Provide the [X, Y] coordinate of the cell's center where the given text is located.  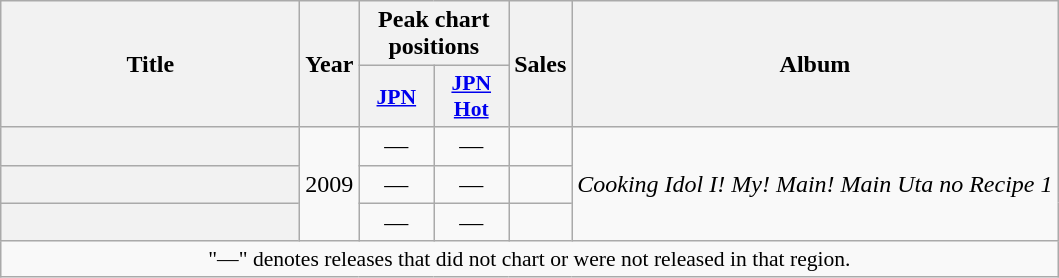
2009 [330, 184]
"—" denotes releases that did not chart or were not released in that region. [530, 259]
Cooking Idol I! My! Main! Main Uta no Recipe 1 [815, 184]
JPNHot [472, 96]
Sales [540, 64]
Peak chart positions [434, 34]
Year [330, 64]
Title [150, 64]
Album [815, 64]
JPN [396, 96]
